Provide the [x, y] coordinate of the cell's center where the given text is located.  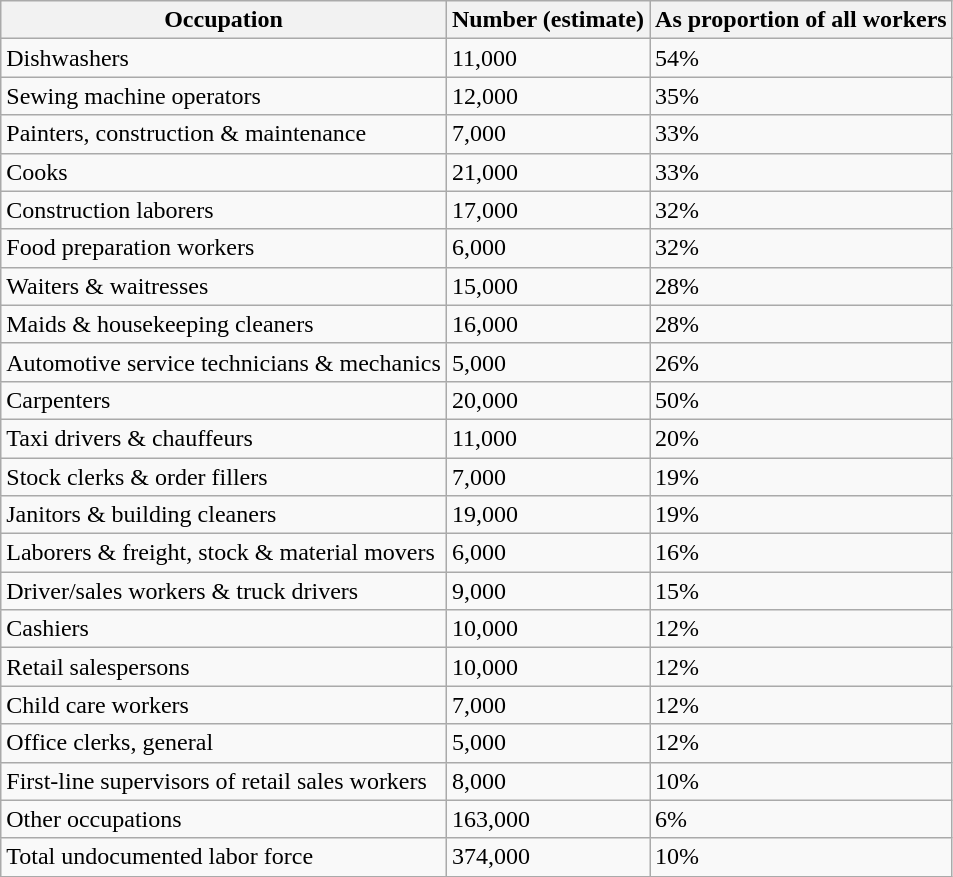
Number (estimate) [548, 20]
Food preparation workers [224, 248]
20,000 [548, 400]
15,000 [548, 286]
20% [802, 438]
50% [802, 400]
Maids & housekeeping cleaners [224, 324]
Dishwashers [224, 58]
Stock clerks & order fillers [224, 477]
Driver/sales workers & truck drivers [224, 591]
8,000 [548, 781]
Cooks [224, 172]
Laborers & freight, stock & material movers [224, 553]
374,000 [548, 857]
17,000 [548, 210]
16,000 [548, 324]
21,000 [548, 172]
15% [802, 591]
26% [802, 362]
Janitors & building cleaners [224, 515]
Cashiers [224, 629]
Occupation [224, 20]
First-line supervisors of retail sales workers [224, 781]
16% [802, 553]
Waiters & waitresses [224, 286]
12,000 [548, 96]
Painters, construction & maintenance [224, 134]
Automotive service technicians & mechanics [224, 362]
Construction laborers [224, 210]
Other occupations [224, 819]
6% [802, 819]
35% [802, 96]
9,000 [548, 591]
Retail salespersons [224, 667]
Total undocumented labor force [224, 857]
54% [802, 58]
Carpenters [224, 400]
Child care workers [224, 705]
163,000 [548, 819]
Office clerks, general [224, 743]
19,000 [548, 515]
As proportion of all workers [802, 20]
Sewing machine operators [224, 96]
Taxi drivers & chauffeurs [224, 438]
